From the cell containing the given text, extract its center point as (X, Y) coordinate. 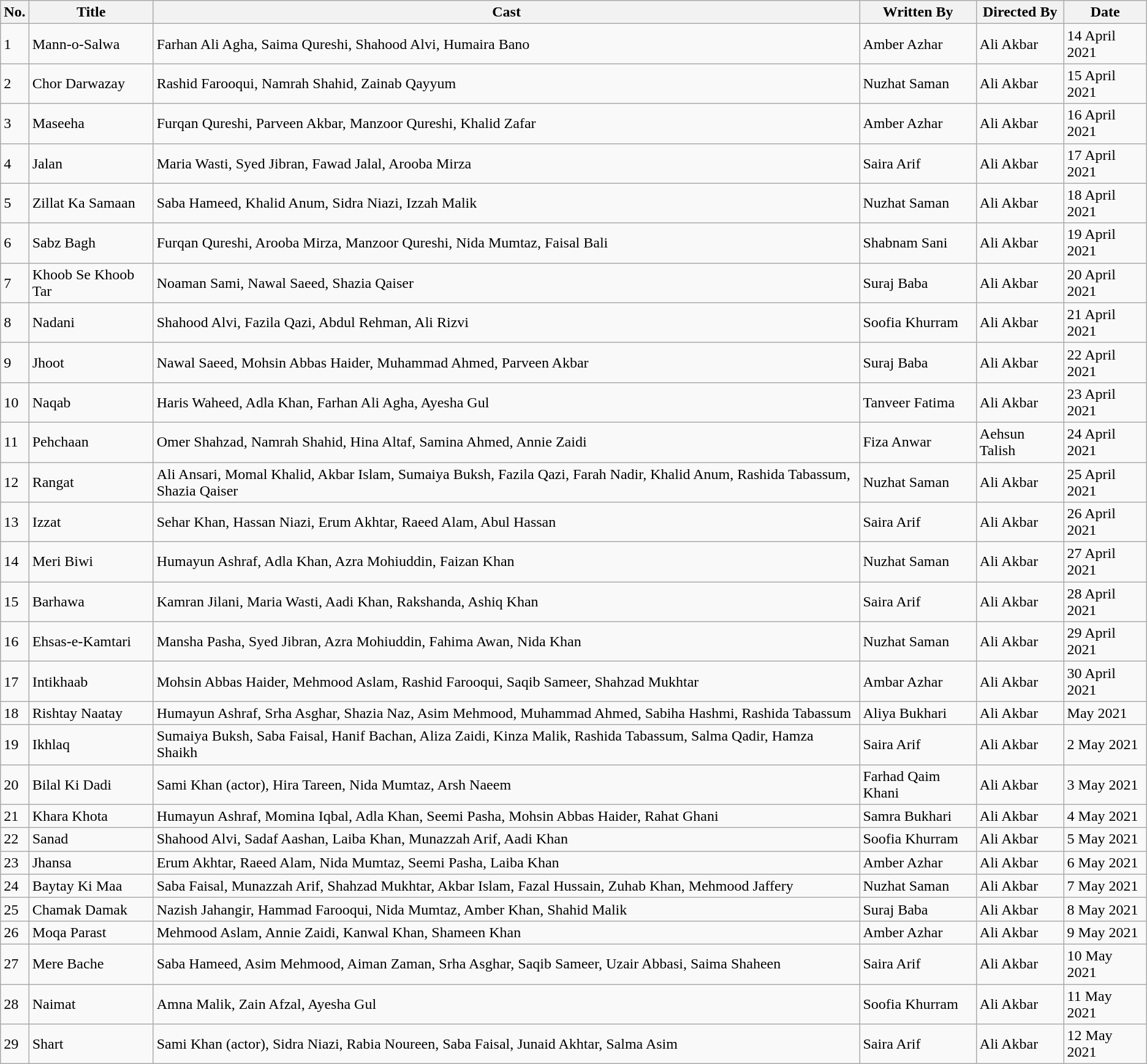
6 (15, 243)
15 (15, 602)
3 (15, 124)
19 (15, 745)
29 April 2021 (1105, 642)
24 (15, 886)
Aehsun Talish (1020, 442)
16 April 2021 (1105, 124)
5 May 2021 (1105, 839)
17 (15, 681)
Haris Waheed, Adla Khan, Farhan Ali Agha, Ayesha Gul (506, 402)
Zillat Ka Samaan (91, 203)
Erum Akhtar, Raeed Alam, Nida Mumtaz, Seemi Pasha, Laiba Khan (506, 862)
18 April 2021 (1105, 203)
20 April 2021 (1105, 283)
10 (15, 402)
Shahood Alvi, Sadaf Aashan, Laiba Khan, Munazzah Arif, Aadi Khan (506, 839)
25 April 2021 (1105, 481)
Farhad Qaim Khani (918, 784)
Mere Bache (91, 964)
May 2021 (1105, 713)
Nawal Saeed, Mohsin Abbas Haider, Muhammad Ahmed, Parveen Akbar (506, 363)
3 May 2021 (1105, 784)
8 (15, 322)
7 (15, 283)
Amna Malik, Zain Afzal, Ayesha Gul (506, 1003)
Mansha Pasha, Syed Jibran, Azra Mohiuddin, Fahima Awan, Nida Khan (506, 642)
Farhan Ali Agha, Saima Qureshi, Shahood Alvi, Humaira Bano (506, 44)
26 (15, 932)
Sanad (91, 839)
Chamak Damak (91, 909)
15 April 2021 (1105, 83)
Sehar Khan, Hassan Niazi, Erum Akhtar, Raeed Alam, Abul Hassan (506, 522)
2 (15, 83)
Maria Wasti, Syed Jibran, Fawad Jalal, Arooba Mirza (506, 163)
2 May 2021 (1105, 745)
28 April 2021 (1105, 602)
22 April 2021 (1105, 363)
Sami Khan (actor), Hira Tareen, Nida Mumtaz, Arsh Naeem (506, 784)
Shahood Alvi, Fazila Qazi, Abdul Rehman, Ali Rizvi (506, 322)
Furqan Qureshi, Arooba Mirza, Manzoor Qureshi, Nida Mumtaz, Faisal Bali (506, 243)
Nadani (91, 322)
20 (15, 784)
Sabz Bagh (91, 243)
Rishtay Naatay (91, 713)
Jalan (91, 163)
Sumaiya Buksh, Saba Faisal, Hanif Bachan, Aliza Zaidi, Kinza Malik, Rashida Tabassum, Salma Qadir, Hamza Shaikh (506, 745)
10 May 2021 (1105, 964)
30 April 2021 (1105, 681)
Maseeha (91, 124)
9 (15, 363)
Pehchaan (91, 442)
Furqan Qureshi, Parveen Akbar, Manzoor Qureshi, Khalid Zafar (506, 124)
Saba Hameed, Khalid Anum, Sidra Niazi, Izzah Malik (506, 203)
4 May 2021 (1105, 816)
Jhansa (91, 862)
Intikhaab (91, 681)
Cast (506, 12)
17 April 2021 (1105, 163)
Sami Khan (actor), Sidra Niazi, Rabia Noureen, Saba Faisal, Junaid Akhtar, Salma Asim (506, 1044)
21 (15, 816)
Saba Faisal, Munazzah Arif, Shahzad Mukhtar, Akbar Islam, Fazal Hussain, Zuhab Khan, Mehmood Jaffery (506, 886)
Saba Hameed, Asim Mehmood, Aiman Zaman, Srha Asghar, Saqib Sameer, Uzair Abbasi, Saima Shaheen (506, 964)
7 May 2021 (1105, 886)
11 (15, 442)
24 April 2021 (1105, 442)
Barhawa (91, 602)
Title (91, 12)
16 (15, 642)
Noaman Sami, Nawal Saeed, Shazia Qaiser (506, 283)
Nazish Jahangir, Hammad Farooqui, Nida Mumtaz, Amber Khan, Shahid Malik (506, 909)
4 (15, 163)
13 (15, 522)
Tanveer Fatima (918, 402)
Ambar Azhar (918, 681)
Baytay Ki Maa (91, 886)
11 May 2021 (1105, 1003)
14 April 2021 (1105, 44)
Omer Shahzad, Namrah Shahid, Hina Altaf, Samina Ahmed, Annie Zaidi (506, 442)
Khara Khota (91, 816)
Samra Bukhari (918, 816)
Directed By (1020, 12)
Izzat (91, 522)
Written By (918, 12)
14 (15, 562)
Humayun Ashraf, Adla Khan, Azra Mohiuddin, Faizan Khan (506, 562)
Shabnam Sani (918, 243)
Khoob Se Khoob Tar (91, 283)
Mehmood Aslam, Annie Zaidi, Kanwal Khan, Shameen Khan (506, 932)
25 (15, 909)
27 (15, 964)
No. (15, 12)
Naimat (91, 1003)
6 May 2021 (1105, 862)
27 April 2021 (1105, 562)
Ali Ansari, Momal Khalid, Akbar Islam, Sumaiya Buksh, Fazila Qazi, Farah Nadir, Khalid Anum, Rashida Tabassum, Shazia Qaiser (506, 481)
Humayun Ashraf, Srha Asghar, Shazia Naz, Asim Mehmood, Muhammad Ahmed, Sabiha Hashmi, Rashida Tabassum (506, 713)
Ikhlaq (91, 745)
21 April 2021 (1105, 322)
Mohsin Abbas Haider, Mehmood Aslam, Rashid Farooqui, Saqib Sameer, Shahzad Mukhtar (506, 681)
Rashid Farooqui, Namrah Shahid, Zainab Qayyum (506, 83)
28 (15, 1003)
Jhoot (91, 363)
Ehsas-e-Kamtari (91, 642)
26 April 2021 (1105, 522)
22 (15, 839)
Shart (91, 1044)
Rangat (91, 481)
Moqa Parast (91, 932)
Kamran Jilani, Maria Wasti, Aadi Khan, Rakshanda, Ashiq Khan (506, 602)
29 (15, 1044)
12 (15, 481)
8 May 2021 (1105, 909)
Naqab (91, 402)
Aliya Bukhari (918, 713)
19 April 2021 (1105, 243)
Mann-o-Salwa (91, 44)
Fiza Anwar (918, 442)
9 May 2021 (1105, 932)
Date (1105, 12)
Meri Biwi (91, 562)
12 May 2021 (1105, 1044)
18 (15, 713)
23 (15, 862)
1 (15, 44)
Humayun Ashraf, Momina Iqbal, Adla Khan, Seemi Pasha, Mohsin Abbas Haider, Rahat Ghani (506, 816)
Chor Darwazay (91, 83)
Bilal Ki Dadi (91, 784)
23 April 2021 (1105, 402)
5 (15, 203)
